Scan for the cell matching the given text and deliver its (x, y) coordinate at center. 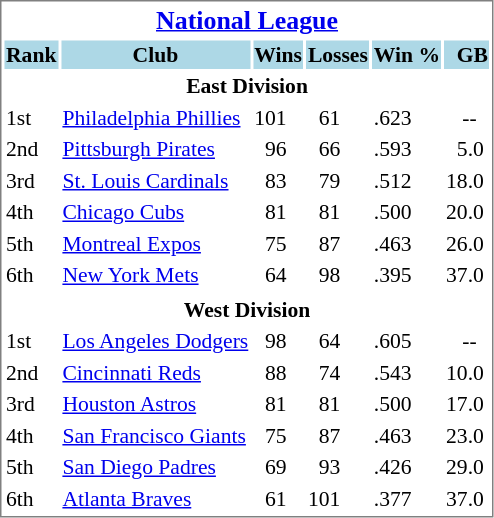
Win % (406, 54)
.605 (406, 341)
Montreal Expos (156, 244)
Club (156, 54)
88 (278, 372)
23.0 (468, 436)
Losses (338, 54)
66 (338, 149)
.377 (406, 498)
26.0 (468, 244)
National League (246, 20)
.593 (406, 149)
17.0 (468, 404)
Los Angeles Dodgers (156, 341)
Houston Astros (156, 404)
East Division (246, 86)
Pittsburgh Pirates (156, 149)
.512 (406, 180)
.395 (406, 275)
GB (468, 54)
29.0 (468, 467)
18.0 (468, 180)
83 (278, 180)
96 (278, 149)
Philadelphia Phillies (156, 118)
Cincinnati Reds (156, 372)
5.0 (468, 149)
79 (338, 180)
69 (278, 467)
10.0 (468, 372)
93 (338, 467)
Chicago Cubs (156, 212)
San Diego Padres (156, 467)
20.0 (468, 212)
St. Louis Cardinals (156, 180)
Rank (30, 54)
West Division (246, 310)
.426 (406, 467)
New York Mets (156, 275)
74 (338, 372)
Atlanta Braves (156, 498)
Wins (278, 54)
.623 (406, 118)
.543 (406, 372)
San Francisco Giants (156, 436)
